Pinpoint the cell where the given text exists, returning its [X, Y] midpoint coordinate. 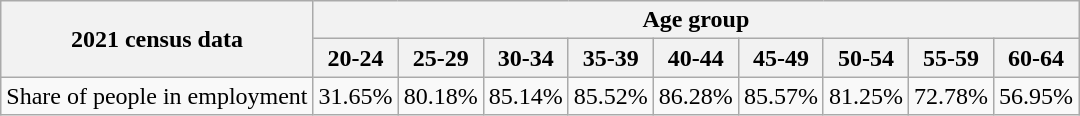
55-59 [950, 58]
45-49 [780, 58]
50-54 [866, 58]
Age group [696, 20]
30-34 [526, 58]
85.52% [610, 96]
25-29 [440, 58]
81.25% [866, 96]
85.14% [526, 96]
60-64 [1036, 58]
56.95% [1036, 96]
2021 census data [157, 39]
20-24 [356, 58]
86.28% [696, 96]
72.78% [950, 96]
Share of people in employment [157, 96]
80.18% [440, 96]
85.57% [780, 96]
31.65% [356, 96]
35-39 [610, 58]
40-44 [696, 58]
